Scan for the cell matching the given text and deliver its (X, Y) coordinate at center. 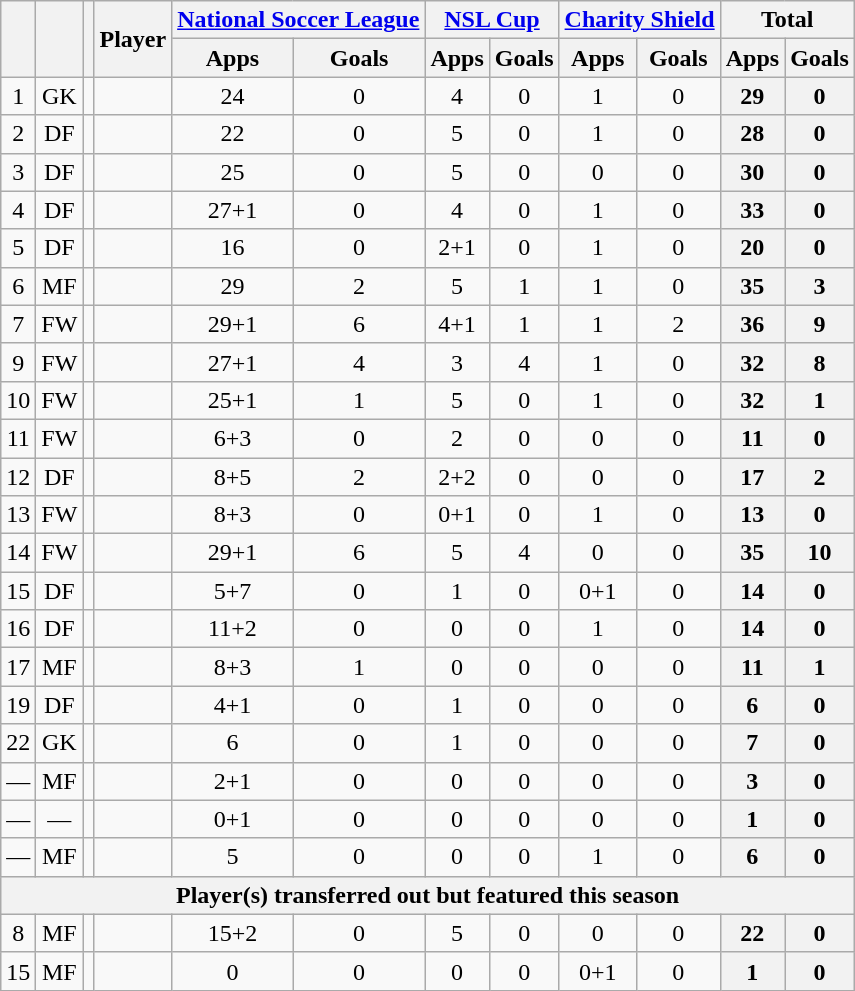
NSL Cup (492, 20)
Player(s) transferred out but featured this season (428, 895)
8+5 (233, 477)
33 (752, 210)
25 (233, 172)
11+2 (233, 629)
15+2 (233, 933)
Player (133, 39)
30 (752, 172)
19 (18, 705)
24 (233, 96)
6+3 (233, 438)
National Soccer League (298, 20)
25+1 (233, 400)
20 (752, 248)
Charity Shield (640, 20)
Total (787, 20)
28 (752, 134)
2+2 (457, 477)
12 (18, 477)
36 (752, 324)
5+7 (233, 591)
